Locate the cell with the specified text and output its (x, y) center coordinate. 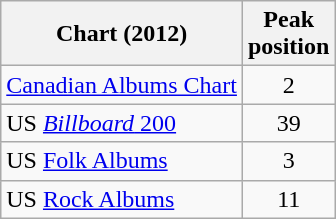
11 (288, 199)
2 (288, 85)
Canadian Albums Chart (122, 85)
3 (288, 161)
Peakposition (288, 34)
39 (288, 123)
Chart (2012) (122, 34)
US Billboard 200 (122, 123)
US Rock Albums (122, 199)
US Folk Albums (122, 161)
